Extract the [x, y] coordinate from the center of the cell holding the provided text.  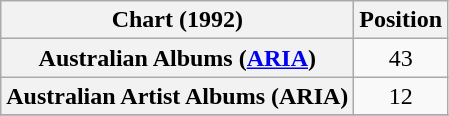
43 [401, 58]
Chart (1992) [178, 20]
12 [401, 96]
Position [401, 20]
Australian Artist Albums (ARIA) [178, 96]
Australian Albums (ARIA) [178, 58]
